Search for the cell housing the specified text and yield its [x, y] center coordinate. 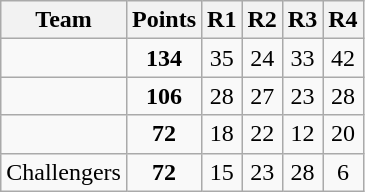
20 [343, 134]
R4 [343, 20]
Team [64, 20]
R2 [262, 20]
35 [222, 58]
R3 [302, 20]
27 [262, 96]
Challengers [64, 172]
Points [164, 20]
R1 [222, 20]
42 [343, 58]
18 [222, 134]
106 [164, 96]
134 [164, 58]
15 [222, 172]
6 [343, 172]
24 [262, 58]
12 [302, 134]
33 [302, 58]
22 [262, 134]
